Pinpoint the cell where the given text exists, returning its (X, Y) midpoint coordinate. 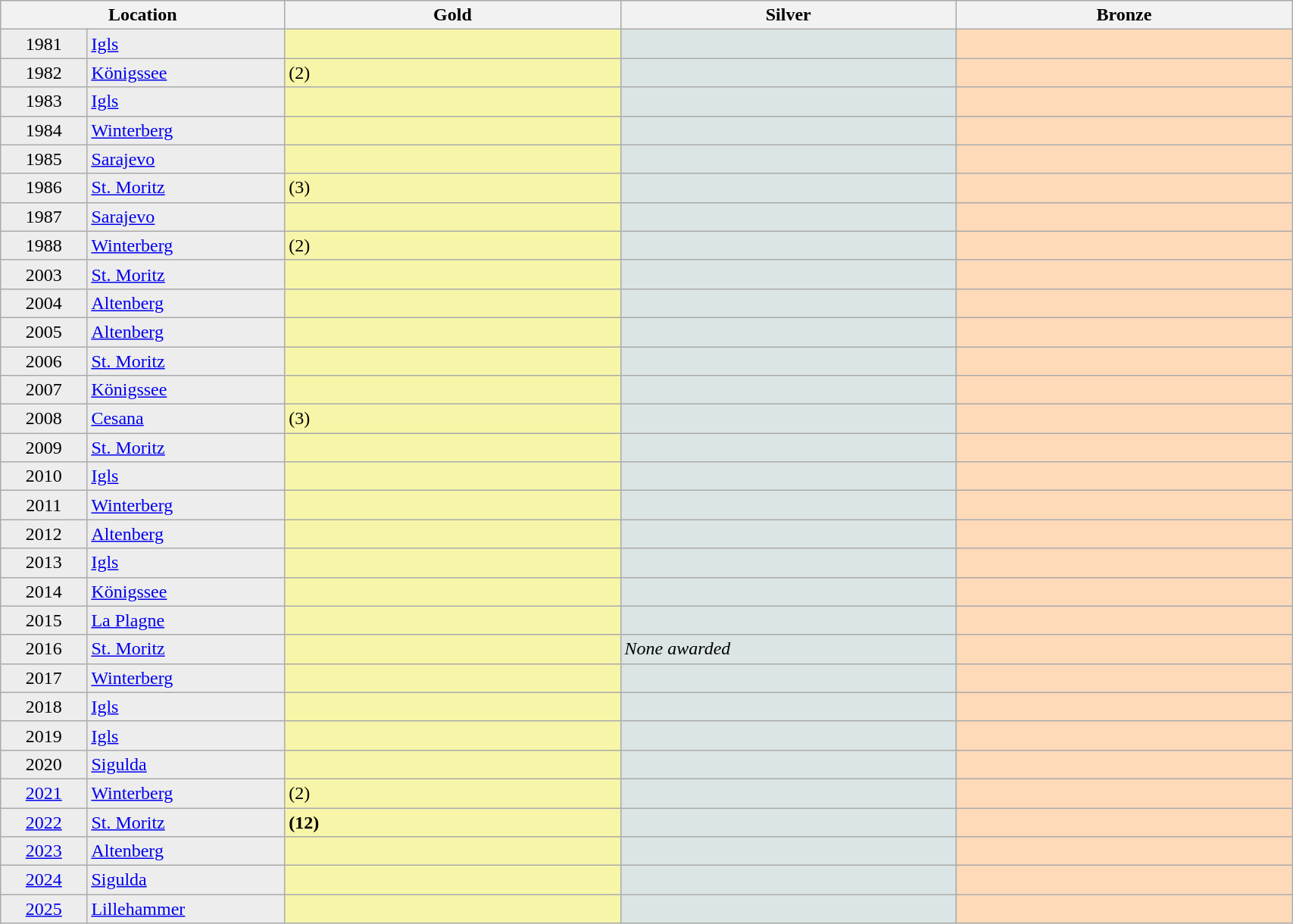
2017 (44, 678)
Bronze (1124, 15)
2016 (44, 649)
1986 (44, 188)
2012 (44, 534)
1987 (44, 217)
2004 (44, 303)
2019 (44, 735)
2021 (44, 793)
2022 (44, 822)
2023 (44, 851)
2014 (44, 592)
2010 (44, 476)
Location (142, 15)
2009 (44, 448)
1985 (44, 159)
2007 (44, 390)
2020 (44, 764)
2003 (44, 274)
2013 (44, 563)
(12) (453, 822)
2005 (44, 332)
None awarded (788, 649)
Silver (788, 15)
1983 (44, 101)
1981 (44, 44)
Gold (453, 15)
Lillehammer (186, 909)
Cesana (186, 419)
1982 (44, 73)
2015 (44, 620)
2018 (44, 707)
2025 (44, 909)
2006 (44, 361)
2008 (44, 419)
2011 (44, 505)
1984 (44, 130)
1988 (44, 245)
2024 (44, 880)
La Plagne (186, 620)
